Detect which cell encompasses the target text, then output its [X, Y] center coordinate. 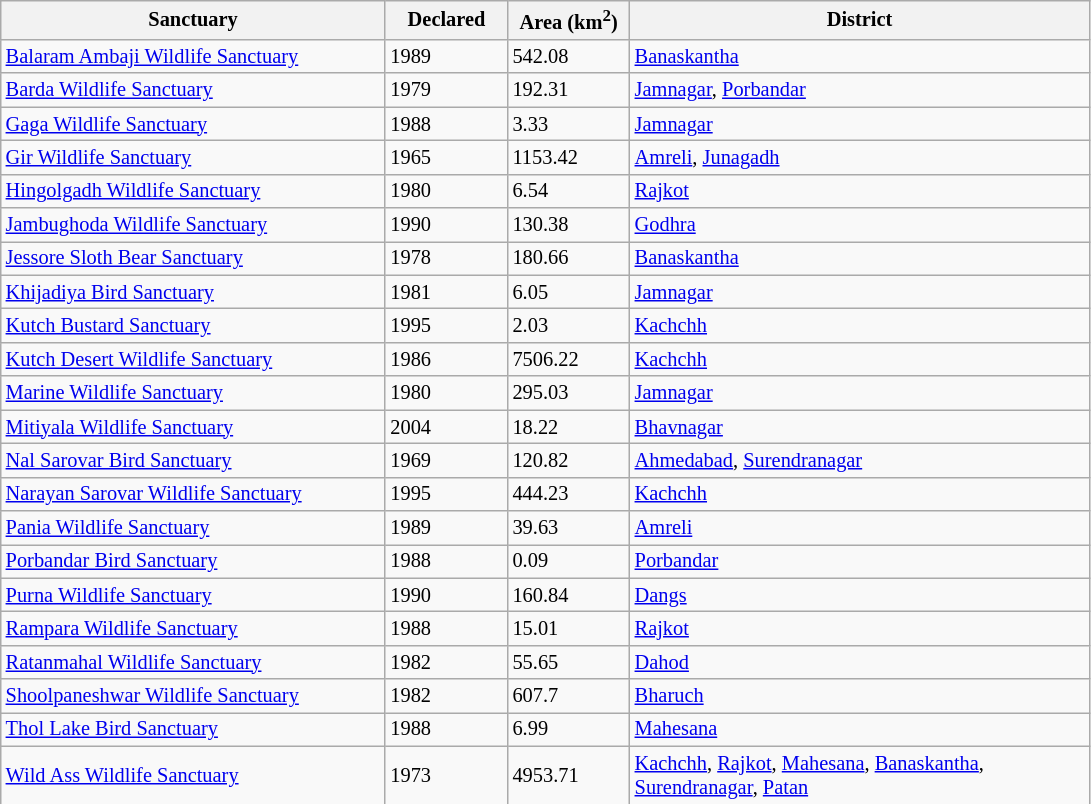
Thol Lake Bird Sanctuary [194, 729]
Gir Wildlife Sanctuary [194, 157]
Barda Wildlife Sanctuary [194, 90]
Rampara Wildlife Sanctuary [194, 628]
160.84 [569, 595]
4953.71 [569, 775]
Balaram Ambaji Wildlife Sanctuary [194, 56]
607.7 [569, 696]
130.38 [569, 225]
Area (km2) [569, 20]
Mitiyala Wildlife Sanctuary [194, 427]
Godhra [860, 225]
Mahesana [860, 729]
Ahmedabad, Surendranagar [860, 460]
Dahod [860, 662]
192.31 [569, 90]
Porbandar Bird Sanctuary [194, 561]
120.82 [569, 460]
Ratanmahal Wildlife Sanctuary [194, 662]
Kutch Desert Wildlife Sanctuary [194, 359]
Bhavnagar [860, 427]
Sanctuary [194, 20]
Jamnagar, Porbandar [860, 90]
Hingolgadh Wildlife Sanctuary [194, 191]
Declared [446, 20]
15.01 [569, 628]
6.54 [569, 191]
Amreli, Junagadh [860, 157]
542.08 [569, 56]
Jessore Sloth Bear Sanctuary [194, 258]
Kutch Bustard Sanctuary [194, 326]
Shoolpaneshwar Wildlife Sanctuary [194, 696]
Khijadiya Bird Sanctuary [194, 292]
Jambughoda Wildlife Sanctuary [194, 225]
7506.22 [569, 359]
180.66 [569, 258]
6.99 [569, 729]
Marine Wildlife Sanctuary [194, 393]
Nal Sarovar Bird Sanctuary [194, 460]
1965 [446, 157]
18.22 [569, 427]
Porbandar [860, 561]
39.63 [569, 527]
1978 [446, 258]
3.33 [569, 124]
55.65 [569, 662]
Narayan Sarovar Wildlife Sanctuary [194, 494]
Pania Wildlife Sanctuary [194, 527]
444.23 [569, 494]
2.03 [569, 326]
0.09 [569, 561]
6.05 [569, 292]
Bharuch [860, 696]
Purna Wildlife Sanctuary [194, 595]
1973 [446, 775]
1969 [446, 460]
1986 [446, 359]
Kachchh, Rajkot, Mahesana, Banaskantha, Surendranagar, Patan [860, 775]
Dangs [860, 595]
1979 [446, 90]
Wild Ass Wildlife Sanctuary [194, 775]
295.03 [569, 393]
2004 [446, 427]
1153.42 [569, 157]
Gaga Wildlife Sanctuary [194, 124]
1981 [446, 292]
District [860, 20]
Amreli [860, 527]
